Provide the (x, y) coordinate of the cell's center where the given text is located.  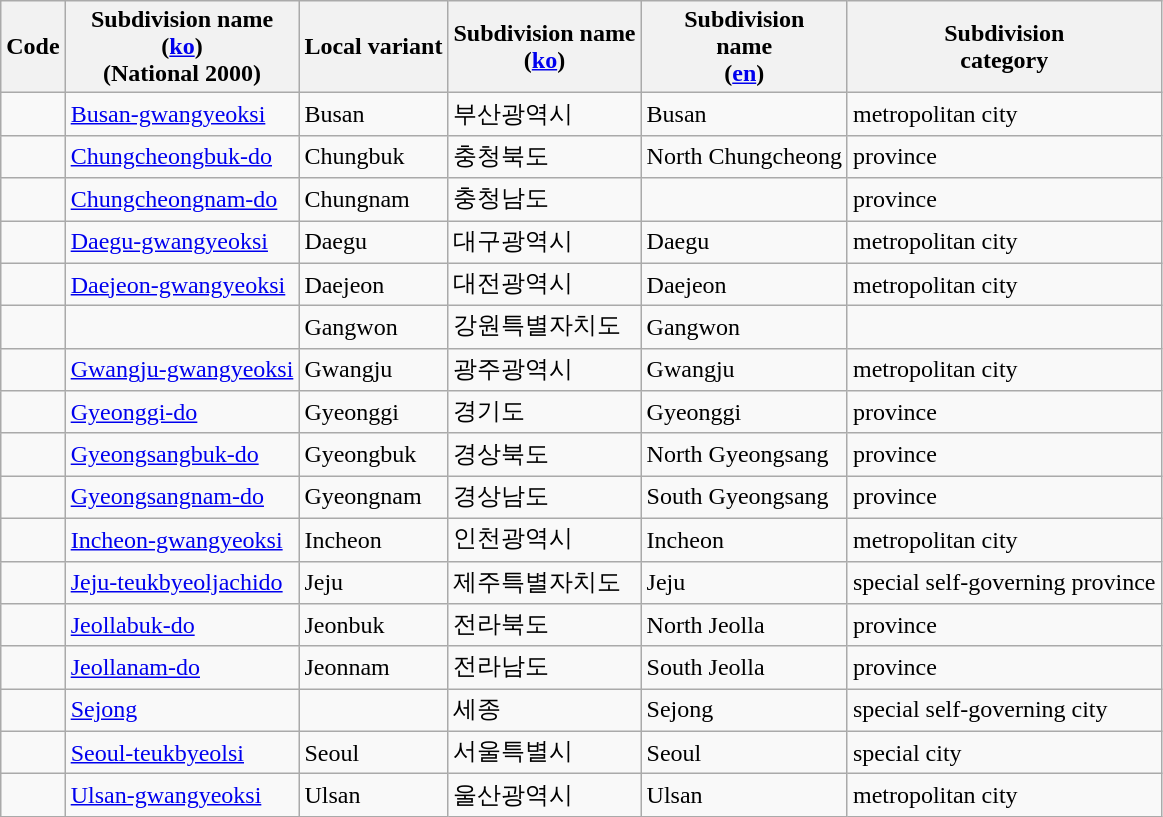
Gyeongbuk (374, 454)
인천광역시 (544, 540)
Daegu-gwangyeoksi (182, 242)
전라남도 (544, 668)
울산광역시 (544, 796)
세종 (544, 710)
Local variant (374, 47)
Jeollanam-do (182, 668)
서울특별시 (544, 752)
Seoul-teukbyeolsi (182, 752)
Gyeongsangnam-do (182, 498)
충청남도 (544, 200)
Subdivisioncategory (1004, 47)
Chungcheongbuk-do (182, 156)
Gyeongnam (374, 498)
North Jeolla (744, 626)
Gwangju-gwangyeoksi (182, 370)
Code (33, 47)
Gyeonggi-do (182, 412)
Incheon-gwangyeoksi (182, 540)
special city (1004, 752)
Chungnam (374, 200)
Jeju-teukbyeoljachido (182, 582)
충청북도 (544, 156)
Jeonnam (374, 668)
광주광역시 (544, 370)
special self-governing province (1004, 582)
Subdivisionname(en) (744, 47)
경상북도 (544, 454)
special self-governing city (1004, 710)
전라북도 (544, 626)
North Chungcheong (744, 156)
경기도 (544, 412)
South Jeolla (744, 668)
대전광역시 (544, 284)
Busan-gwangyeoksi (182, 114)
제주특별자치도 (544, 582)
대구광역시 (544, 242)
Subdivision name(ko)(National 2000) (182, 47)
Daejeon-gwangyeoksi (182, 284)
South Gyeongsang (744, 498)
강원특별자치도 (544, 328)
부산광역시 (544, 114)
North Gyeongsang (744, 454)
Ulsan-gwangyeoksi (182, 796)
Chungcheongnam-do (182, 200)
Chungbuk (374, 156)
Jeonbuk (374, 626)
Gyeongsangbuk-do (182, 454)
Jeollabuk-do (182, 626)
경상남도 (544, 498)
Subdivision name(ko) (544, 47)
